Find where the given text appears and provide that cell's center as (x, y) coordinate. 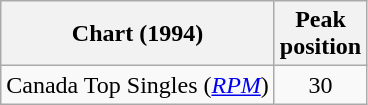
30 (320, 85)
Peakposition (320, 34)
Canada Top Singles (RPM) (138, 85)
Chart (1994) (138, 34)
